Output the (x, y) coordinate of the center of the cell containing the given text.  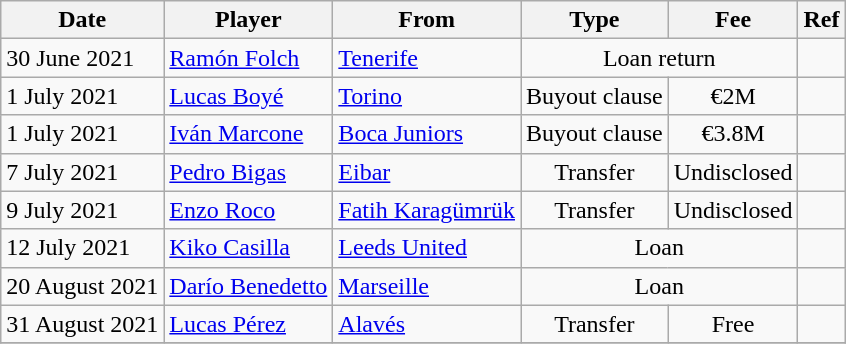
Iván Marcone (248, 134)
Free (733, 324)
20 August 2021 (82, 286)
7 July 2021 (82, 172)
Eibar (427, 172)
Boca Juniors (427, 134)
Alavés (427, 324)
Ramón Folch (248, 58)
9 July 2021 (82, 210)
Kiko Casilla (248, 248)
€3.8M (733, 134)
Tenerife (427, 58)
12 July 2021 (82, 248)
Ref (822, 20)
Type (595, 20)
Pedro Bigas (248, 172)
31 August 2021 (82, 324)
Darío Benedetto (248, 286)
30 June 2021 (82, 58)
Date (82, 20)
Fee (733, 20)
Fatih Karagümrük (427, 210)
Loan return (660, 58)
Player (248, 20)
Lucas Pérez (248, 324)
From (427, 20)
€2M (733, 96)
Marseille (427, 286)
Leeds United (427, 248)
Lucas Boyé (248, 96)
Torino (427, 96)
Enzo Roco (248, 210)
